From the cell containing the given text, extract its center point as (X, Y) coordinate. 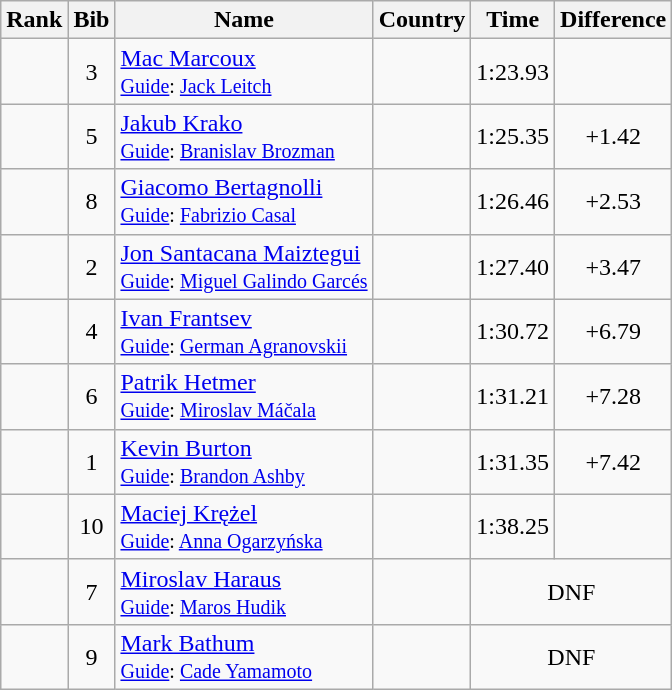
Rank (34, 20)
3 (92, 72)
8 (92, 202)
1:23.93 (513, 72)
10 (92, 526)
Name (244, 20)
Mark BathumGuide: Cade Yamamoto (244, 656)
6 (92, 396)
Giacomo BertagnolliGuide: Fabrizio Casal (244, 202)
Jakub KrakoGuide: Branislav Brozman (244, 136)
1 (92, 462)
1:31.35 (513, 462)
Patrik HetmerGuide: Miroslav Máčala (244, 396)
Time (513, 20)
2 (92, 266)
4 (92, 332)
Bib (92, 20)
+7.28 (614, 396)
1:30.72 (513, 332)
1:31.21 (513, 396)
1:26.46 (513, 202)
1:27.40 (513, 266)
1:38.25 (513, 526)
+7.42 (614, 462)
Mac MarcouxGuide: Jack Leitch (244, 72)
7 (92, 592)
Ivan FrantsevGuide: German Agranovskii (244, 332)
+6.79 (614, 332)
1:25.35 (513, 136)
Difference (614, 20)
9 (92, 656)
+1.42 (614, 136)
Country (422, 20)
+3.47 (614, 266)
Maciej KrężelGuide: Anna Ogarzyńska (244, 526)
Jon Santacana MaizteguiGuide: Miguel Galindo Garcés (244, 266)
5 (92, 136)
+2.53 (614, 202)
Kevin BurtonGuide: Brandon Ashby (244, 462)
Miroslav HarausGuide: Maros Hudik (244, 592)
